Determine the [X, Y] coordinate at the center of the cell enclosing the given text.  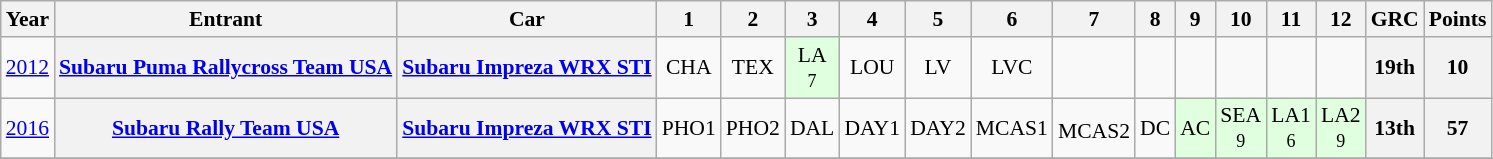
PHO1 [689, 128]
5 [938, 19]
Subaru Rally Team USA [226, 128]
AC [1195, 128]
3 [812, 19]
DC [1155, 128]
LA29 [1341, 128]
DAL [812, 128]
LOU [872, 68]
6 [1012, 19]
LV [938, 68]
Entrant [226, 19]
SEA9 [1240, 128]
9 [1195, 19]
Car [526, 19]
12 [1341, 19]
11 [1291, 19]
1 [689, 19]
DAY2 [938, 128]
LA16 [1291, 128]
Year [28, 19]
MCAS2 [1094, 128]
13th [1395, 128]
MCAS1 [1012, 128]
2012 [28, 68]
LVC [1012, 68]
TEX [753, 68]
PHO2 [753, 128]
CHA [689, 68]
2016 [28, 128]
LA 7 [812, 68]
2 [753, 19]
DAY1 [872, 128]
GRC [1395, 19]
Subaru Puma Rallycross Team USA [226, 68]
4 [872, 19]
Points [1458, 19]
19th [1395, 68]
57 [1458, 128]
7 [1094, 19]
8 [1155, 19]
